Identify which cell holds the provided text, then report its (X, Y) central coordinate. 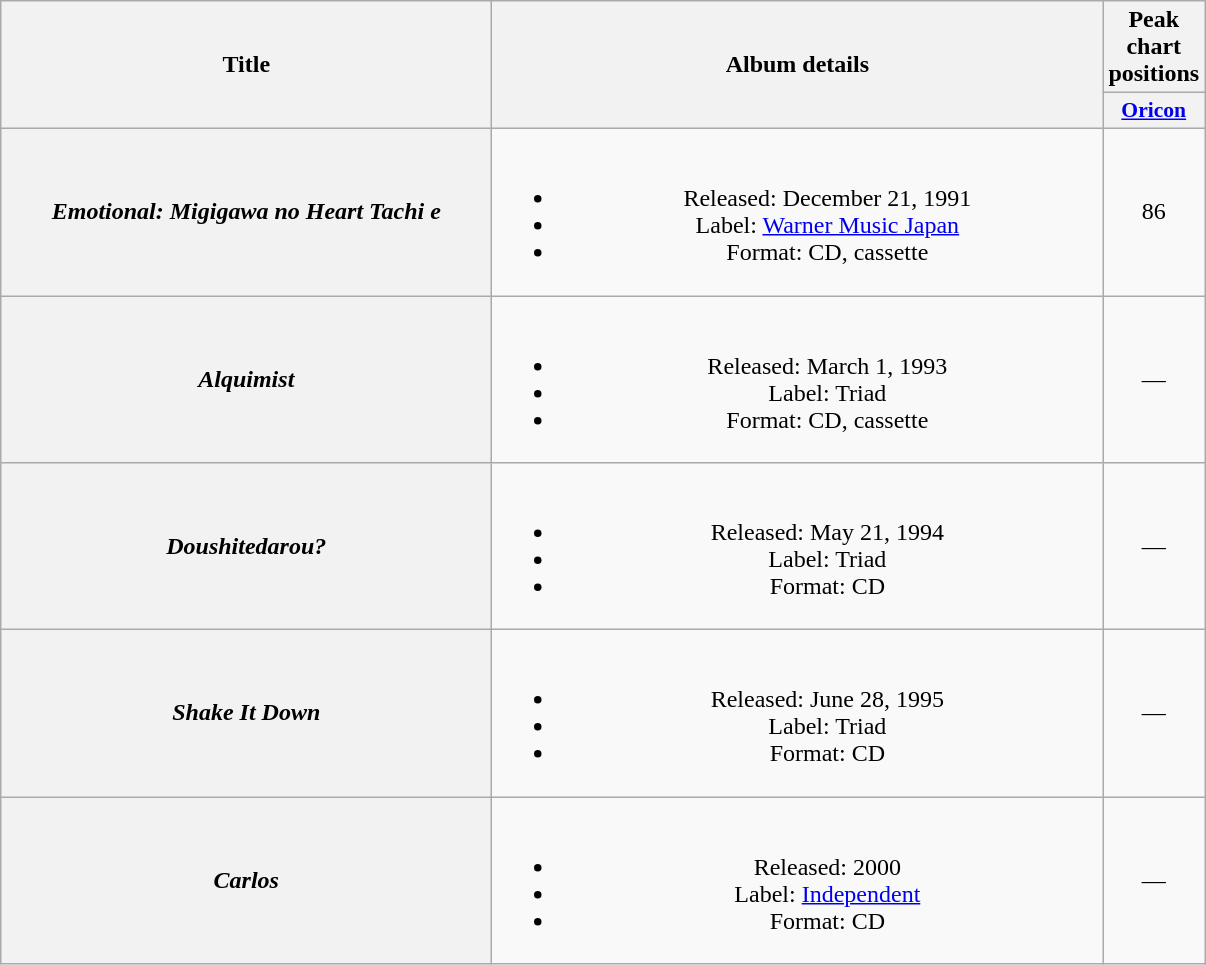
Album details (798, 65)
Doushitedarou? (246, 546)
Released: May 21, 1994Label: TriadFormat: CD (798, 546)
Oricon (1154, 111)
Released: March 1, 1993Label: TriadFormat: CD, cassette (798, 380)
Peak chart positions (1154, 47)
Emotional: Migigawa no Heart Tachi e (246, 212)
Released: December 21, 1991Label: Warner Music JapanFormat: CD, cassette (798, 212)
86 (1154, 212)
Released: 2000Label: IndependentFormat: CD (798, 880)
Title (246, 65)
Released: June 28, 1995Label: TriadFormat: CD (798, 714)
Alquimist (246, 380)
Shake It Down (246, 714)
Carlos (246, 880)
